From the cell containing the given text, extract its center point as [x, y] coordinate. 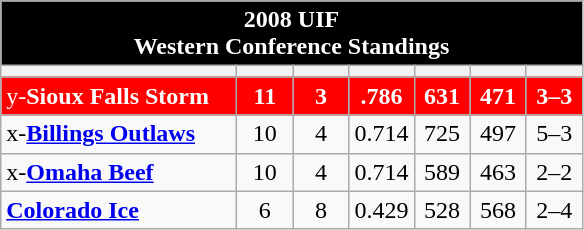
2–4 [554, 210]
568 [498, 210]
631 [442, 96]
497 [498, 134]
471 [498, 96]
589 [442, 172]
x-Omaha Beef [119, 172]
.786 [382, 96]
463 [498, 172]
3 [321, 96]
3–3 [554, 96]
725 [442, 134]
x-Billings Outlaws [119, 134]
0.429 [382, 210]
2008 UIFWestern Conference Standings [292, 34]
5–3 [554, 134]
2–2 [554, 172]
Colorado Ice [119, 210]
8 [321, 210]
11 [265, 96]
6 [265, 210]
y-Sioux Falls Storm [119, 96]
528 [442, 210]
